Capture the cell that displays the provided text and extract its [X, Y] central coordinate. 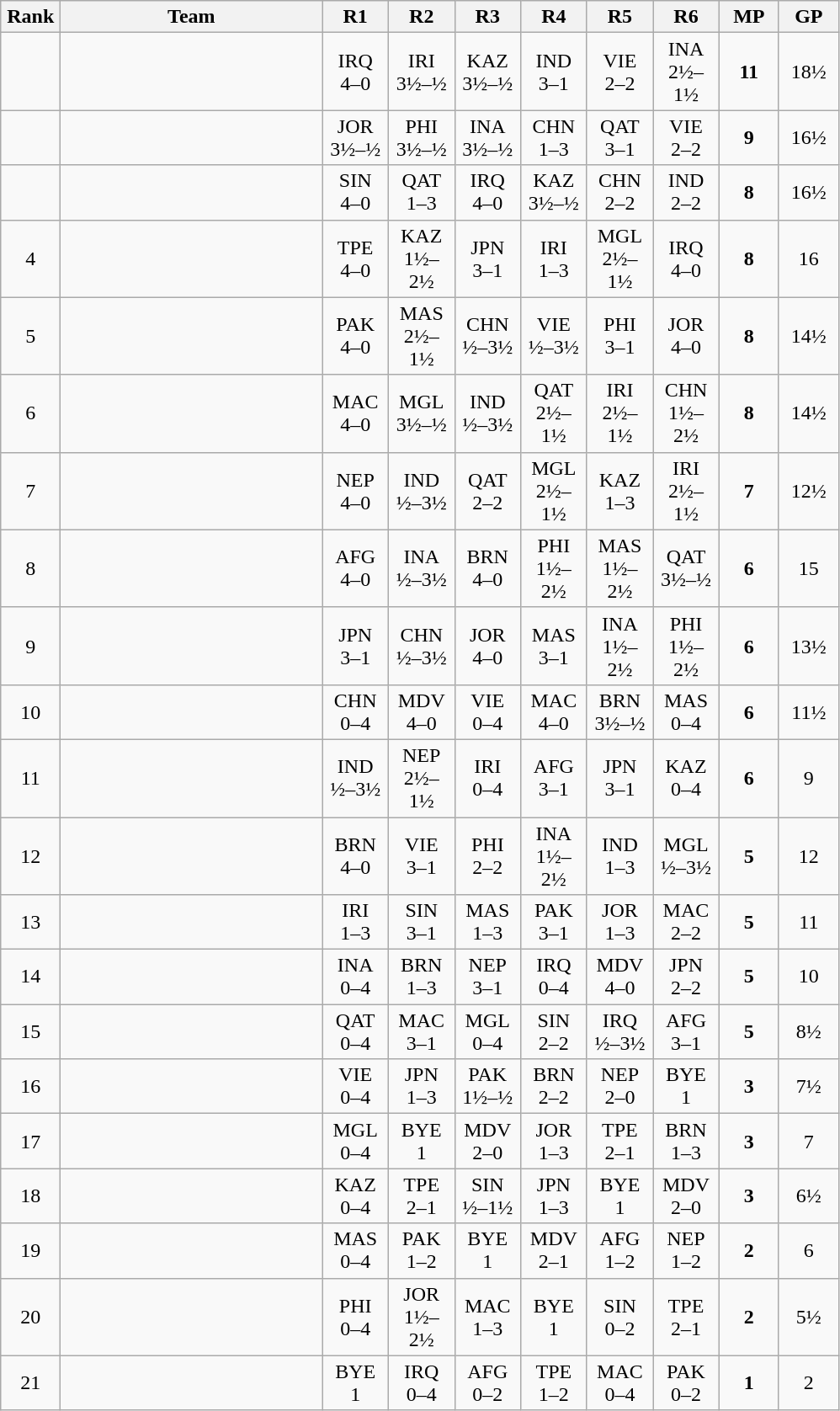
IND3–1 [554, 72]
NEP4–0 [355, 491]
QAT3½–½ [687, 568]
Team [192, 17]
IRI3½–½ [421, 72]
JPN2–2 [687, 977]
11½ [808, 712]
SIN2–2 [554, 1032]
17 [30, 1142]
INA½–3½ [421, 568]
MAS3–1 [554, 646]
R2 [421, 17]
KAZ1½–2½ [421, 258]
VIE3–1 [421, 855]
TPE1–2 [554, 1382]
CHN0–4 [355, 712]
QAT3–1 [619, 138]
18½ [808, 72]
SIN½–1½ [488, 1195]
NEP2½–1½ [421, 778]
R4 [554, 17]
6½ [808, 1195]
PHI0–4 [355, 1317]
12½ [808, 491]
13 [30, 923]
19 [30, 1251]
14 [30, 977]
Rank [30, 17]
MGL3½–½ [421, 413]
QAT2½–1½ [554, 413]
MDV2–1 [554, 1251]
SIN3–1 [421, 923]
PAK4–0 [355, 336]
1 [749, 1382]
BRN2–2 [554, 1086]
AFG0–2 [488, 1382]
SIN0–2 [619, 1317]
MAC3–1 [421, 1032]
VIE½–3½ [554, 336]
20 [30, 1317]
PAK3–1 [554, 923]
IND1–3 [619, 855]
INA2½–1½ [687, 72]
JOR1½–2½ [421, 1317]
13½ [808, 646]
IND2–2 [687, 192]
21 [30, 1382]
NEP3–1 [488, 977]
SIN4–0 [355, 192]
MGL½–3½ [687, 855]
INA3½–½ [488, 138]
18 [30, 1195]
QAT1–3 [421, 192]
R1 [355, 17]
PHI2–2 [488, 855]
KAZ1–3 [619, 491]
IRQ½–3½ [619, 1032]
CHN1–3 [554, 138]
PHI3½–½ [421, 138]
CHN1½–2½ [687, 413]
8½ [808, 1032]
INA0–4 [355, 977]
AFG4–0 [355, 568]
PAK1½–½ [488, 1086]
R6 [687, 17]
5½ [808, 1317]
TPE4–0 [355, 258]
MAC1–3 [488, 1317]
4 [30, 258]
MAS2½–1½ [421, 336]
PHI3–1 [619, 336]
AFG1–2 [619, 1251]
MAC2–2 [687, 923]
MAS1½–2½ [619, 568]
GP [808, 17]
JOR3½–½ [355, 138]
PAK1–2 [421, 1251]
R5 [619, 17]
IRI0–4 [488, 778]
BRN3½–½ [619, 712]
R3 [488, 17]
CHN2–2 [619, 192]
QAT2–2 [488, 491]
MAC0–4 [619, 1382]
NEP2–0 [619, 1086]
MP [749, 17]
PAK0–2 [687, 1382]
QAT0–4 [355, 1032]
7½ [808, 1086]
NEP1–2 [687, 1251]
MAS1–3 [488, 923]
